Provide the (X, Y) coordinate of the cell's center where the given text is located.  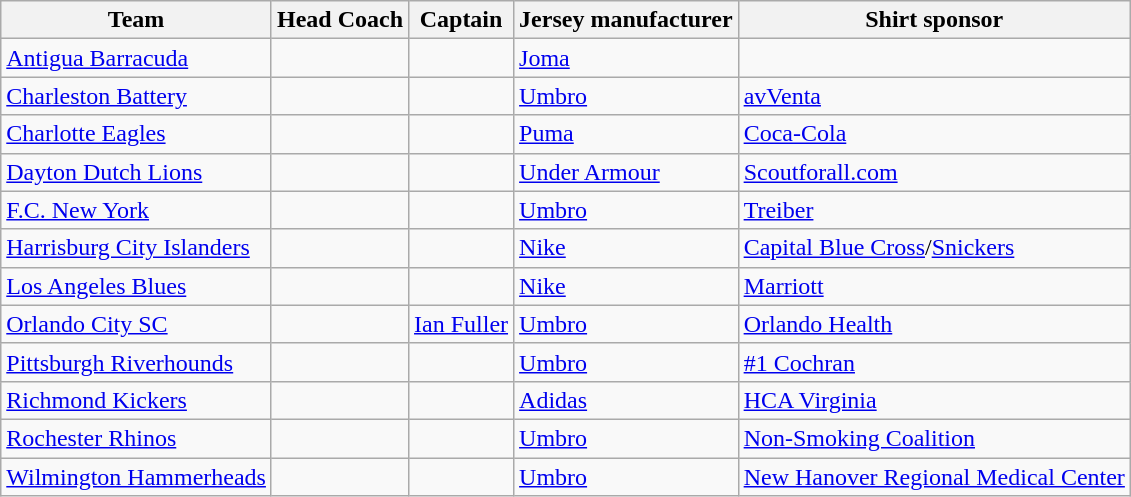
Ian Fuller (462, 324)
Los Angeles Blues (136, 286)
Puma (626, 134)
Rochester Rhinos (136, 438)
New Hanover Regional Medical Center (934, 477)
#1 Cochran (934, 362)
Antigua Barracuda (136, 58)
Non-Smoking Coalition (934, 438)
avVenta (934, 96)
Pittsburgh Riverhounds (136, 362)
Charleston Battery (136, 96)
Marriott (934, 286)
Capital Blue Cross/Snickers (934, 248)
Charlotte Eagles (136, 134)
Coca-Cola (934, 134)
Jersey manufacturer (626, 20)
Adidas (626, 400)
Treiber (934, 210)
Richmond Kickers (136, 400)
Wilmington Hammerheads (136, 477)
F.C. New York (136, 210)
Dayton Dutch Lions (136, 172)
Harrisburg City Islanders (136, 248)
Team (136, 20)
Orlando City SC (136, 324)
HCA Virginia (934, 400)
Shirt sponsor (934, 20)
Joma (626, 58)
Scoutforall.com (934, 172)
Head Coach (340, 20)
Orlando Health (934, 324)
Captain (462, 20)
Under Armour (626, 172)
